For the text-containing cell, return its midpoint in (X, Y) coordinate format. 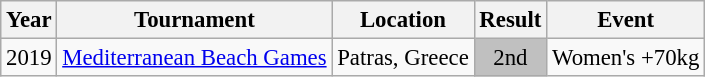
Year (29, 20)
Tournament (194, 20)
Women's +70kg (626, 58)
Mediterranean Beach Games (194, 58)
Result (510, 20)
Location (403, 20)
2019 (29, 58)
Patras, Greece (403, 58)
2nd (510, 58)
Event (626, 20)
